Search for the cell housing the specified text and yield its (X, Y) center coordinate. 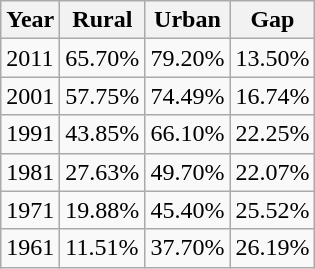
79.20% (188, 58)
Gap (272, 20)
22.07% (272, 172)
16.74% (272, 96)
65.70% (102, 58)
26.19% (272, 248)
57.75% (102, 96)
1971 (30, 210)
Year (30, 20)
Urban (188, 20)
45.40% (188, 210)
2001 (30, 96)
25.52% (272, 210)
Rural (102, 20)
1981 (30, 172)
13.50% (272, 58)
27.63% (102, 172)
1961 (30, 248)
2011 (30, 58)
43.85% (102, 134)
66.10% (188, 134)
11.51% (102, 248)
49.70% (188, 172)
74.49% (188, 96)
37.70% (188, 248)
1991 (30, 134)
22.25% (272, 134)
19.88% (102, 210)
